Extract the [x, y] coordinate from the center of the cell holding the provided text.  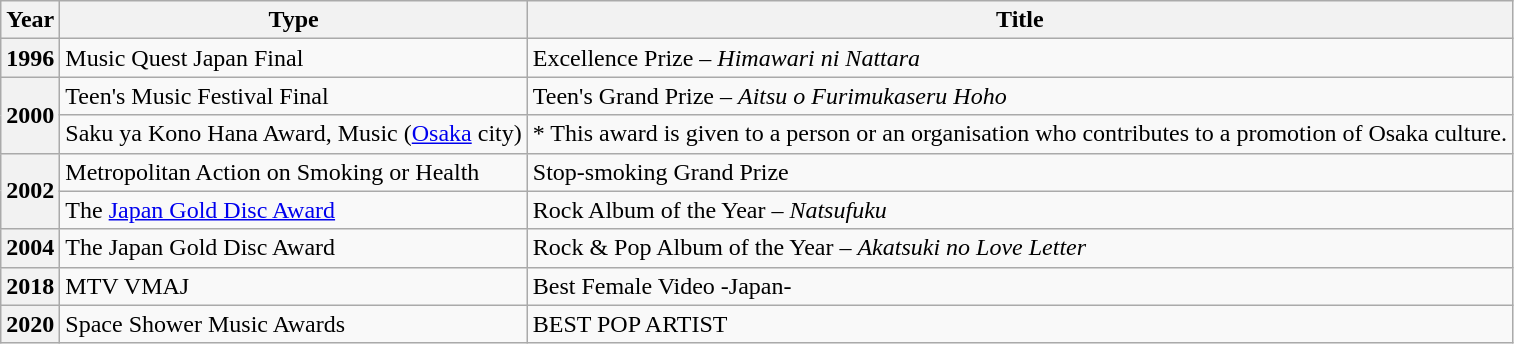
2018 [30, 286]
Excellence Prize – Himawari ni Nattara [1020, 58]
Title [1020, 20]
Type [294, 20]
* This award is given to a person or an organisation who contributes to a promotion of Osaka culture. [1020, 134]
Teen's Music Festival Final [294, 96]
Rock Album of the Year – Natsufuku [1020, 210]
2020 [30, 324]
Stop-smoking Grand Prize [1020, 172]
Year [30, 20]
Metropolitan Action on Smoking or Health [294, 172]
Rock & Pop Album of the Year – Akatsuki no Love Letter [1020, 248]
Teen's Grand Prize – Aitsu o Furimukaseru Hoho [1020, 96]
Saku ya Kono Hana Award, Music (Osaka city) [294, 134]
2002 [30, 191]
2000 [30, 115]
MTV VMAJ [294, 286]
Space Shower Music Awards [294, 324]
1996 [30, 58]
Music Quest Japan Final [294, 58]
2004 [30, 248]
Best Female Video -Japan- [1020, 286]
BEST POP ARTIST [1020, 324]
